Return the [x, y] coordinate for the center point of the cell that contains the specified text.  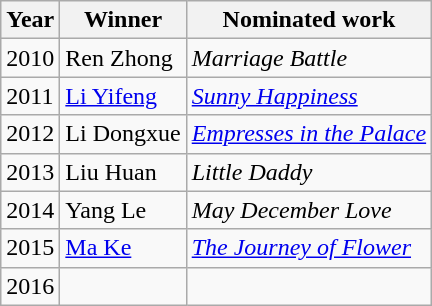
Empresses in the Palace [308, 134]
Sunny Happiness [308, 96]
May December Love [308, 210]
Little Daddy [308, 172]
2015 [30, 248]
Ma Ke [123, 248]
Winner [123, 20]
Liu Huan [123, 172]
2014 [30, 210]
Year [30, 20]
Nominated work [308, 20]
2011 [30, 96]
Li Yifeng [123, 96]
2012 [30, 134]
2016 [30, 286]
Yang Le [123, 210]
Li Dongxue [123, 134]
2013 [30, 172]
The Journey of Flower [308, 248]
Marriage Battle [308, 58]
Ren Zhong [123, 58]
2010 [30, 58]
